Detect which cell encompasses the target text, then output its [X, Y] center coordinate. 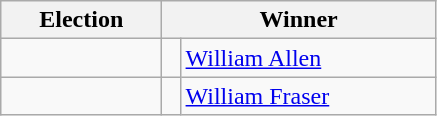
William Fraser [308, 96]
Election [82, 20]
William Allen [308, 58]
Winner [299, 20]
